Locate the cell with the specified text and output its [x, y] center coordinate. 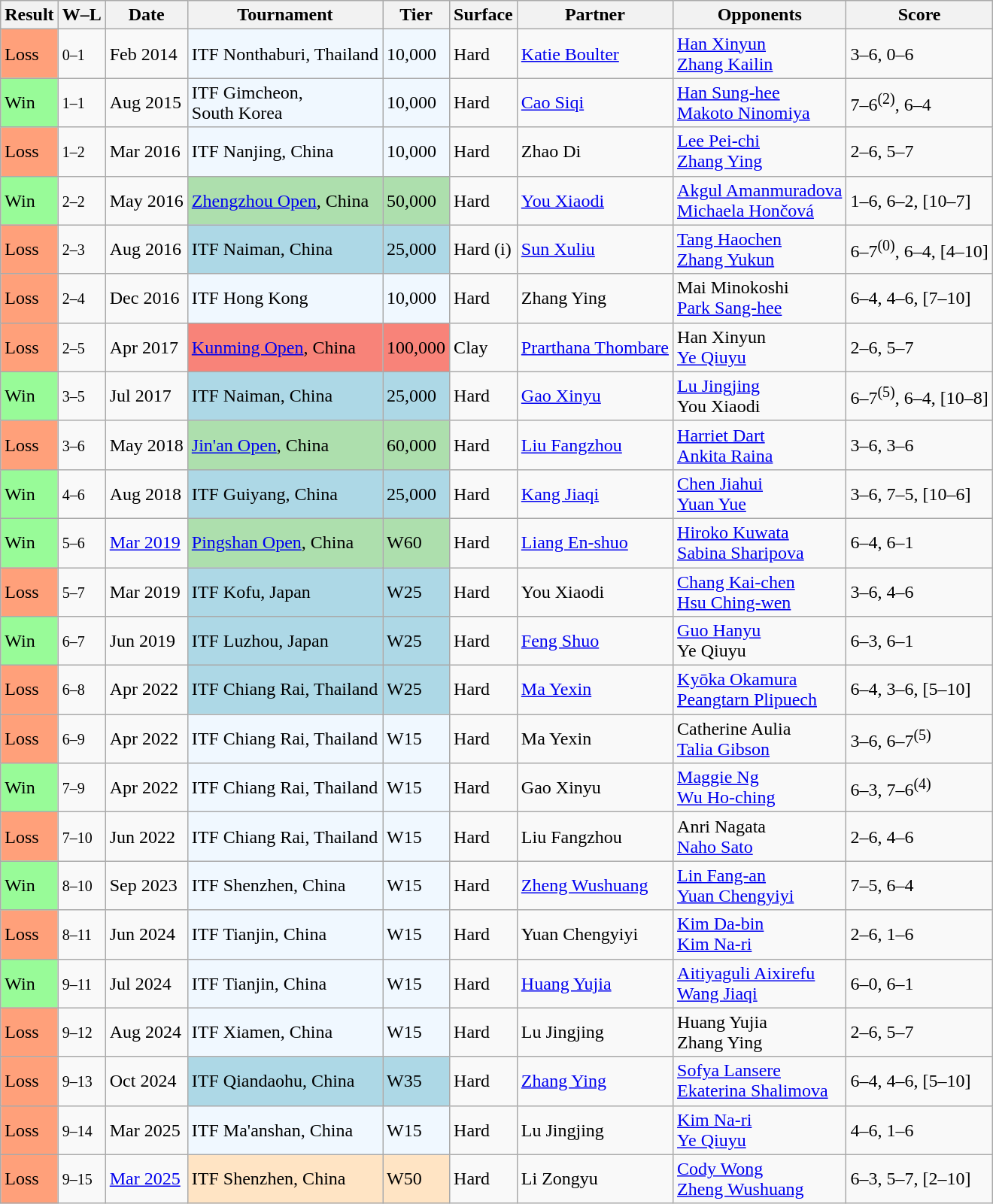
6–4, 3–6, [5–10] [919, 690]
7–6(2), 6–4 [919, 102]
Chang Kai-chen Hsu Ching-wen [760, 591]
May 2016 [146, 200]
Zheng Wushuang [594, 886]
Aitiyaguli Aixirefu Wang Jiaqi [760, 984]
Katie Boulter [594, 54]
Jin'an Open, China [284, 445]
Clay [484, 347]
ITF Hong Kong [284, 298]
ITF Xiamen, China [284, 1032]
7–5, 6–4 [919, 886]
6–4, 4–6, [5–10] [919, 1081]
ITF Nanjing, China [284, 152]
6–3, 6–1 [919, 641]
Tang Haochen Zhang Yukun [760, 250]
4–6 [81, 493]
Lu Jingjing You Xiaodi [760, 396]
Kunming Open, China [284, 347]
6–0, 6–1 [919, 984]
4–6, 1–6 [919, 1130]
Feb 2014 [146, 54]
W35 [417, 1081]
3–6, 4–6 [919, 591]
Kyōka Okamura Peangtarn Plipuech [760, 690]
7–10 [81, 836]
Cody Wong Zheng Wushuang [760, 1179]
Hard (i) [484, 250]
ITF Luzhou, Japan [284, 641]
9–12 [81, 1032]
Apr 2017 [146, 347]
7–9 [81, 788]
Anri Nagata Naho Sato [760, 836]
2–6, 4–6 [919, 836]
Akgul Amanmuradova Michaela Hončová [760, 200]
Lee Pei-chi Zhang Ying [760, 152]
2–5 [81, 347]
6–3, 5–7, [2–10] [919, 1179]
Mai Minokoshi Park Sang-hee [760, 298]
Guo Hanyu Ye Qiuyu [760, 641]
9–13 [81, 1081]
2–6, 1–6 [919, 934]
Maggie Ng Wu Ho-ching [760, 788]
Jun 2024 [146, 934]
0–1 [81, 54]
2–4 [81, 298]
Kim Na-ri Ye Qiuyu [760, 1130]
1–6, 6–2, [10–7] [919, 200]
3–6, 0–6 [919, 54]
Kang Jiaqi [594, 493]
Result [29, 15]
6–7(0), 6–4, [4–10] [919, 250]
Sep 2023 [146, 886]
Li Zongyu [594, 1179]
Surface [484, 15]
Jul 2024 [146, 984]
3–6, 6–7(5) [919, 738]
Zhao Di [594, 152]
Date [146, 15]
ITF Qiandaohu, China [284, 1081]
6–9 [81, 738]
Prarthana Thombare [594, 347]
Jun 2019 [146, 641]
Chen Jiahui Yuan Yue [760, 493]
Huang Yujia [594, 984]
Aug 2018 [146, 493]
Aug 2024 [146, 1032]
ITF Nonthaburi, Thailand [284, 54]
9–11 [81, 984]
ITF Ma'anshan, China [284, 1130]
2–3 [81, 250]
1–2 [81, 152]
2–2 [81, 200]
ITF Gimcheon, South Korea [284, 102]
60,000 [417, 445]
Mar 2016 [146, 152]
Han Sung-hee Makoto Ninomiya [760, 102]
Hiroko Kuwata Sabina Sharipova [760, 543]
3–5 [81, 396]
6–3, 7–6(4) [919, 788]
Sofya Lansere Ekaterina Shalimova [760, 1081]
W–L [81, 15]
Huang Yujia Zhang Ying [760, 1032]
6–4, 4–6, [7–10] [919, 298]
Catherine Aulia Talia Gibson [760, 738]
3–6 [81, 445]
50,000 [417, 200]
Harriet Dart Ankita Raina [760, 445]
3–6, 3–6 [919, 445]
Liang En-shuo [594, 543]
Han Xinyun Zhang Kailin [760, 54]
Feng Shuo [594, 641]
W60 [417, 543]
Aug 2015 [146, 102]
Tournament [284, 15]
Lin Fang-an Yuan Chengyiyi [760, 886]
Sun Xuliu [594, 250]
Score [919, 15]
Cao Siqi [594, 102]
Tier [417, 15]
Yuan Chengyiyi [594, 934]
Han Xinyun Ye Qiuyu [760, 347]
ITF Guiyang, China [284, 493]
3–6, 7–5, [10–6] [919, 493]
100,000 [417, 347]
May 2018 [146, 445]
Aug 2016 [146, 250]
5–7 [81, 591]
Kim Da-bin Kim Na-ri [760, 934]
Zhengzhou Open, China [284, 200]
Dec 2016 [146, 298]
Jun 2022 [146, 836]
Pingshan Open, China [284, 543]
W50 [417, 1179]
9–14 [81, 1130]
Partner [594, 15]
Opponents [760, 15]
9–15 [81, 1179]
6–4, 6–1 [919, 543]
Oct 2024 [146, 1081]
1–1 [81, 102]
6–7 [81, 641]
8–11 [81, 934]
8–10 [81, 886]
Jul 2017 [146, 396]
5–6 [81, 543]
6–8 [81, 690]
ITF Kofu, Japan [284, 591]
6–7(5), 6–4, [10–8] [919, 396]
